Pinpoint the cell where the given text exists, returning its (X, Y) midpoint coordinate. 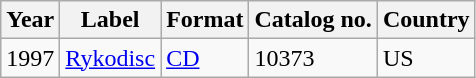
Country (426, 20)
Rykodisc (110, 58)
CD (205, 58)
US (426, 58)
Format (205, 20)
1997 (30, 58)
10373 (313, 58)
Label (110, 20)
Catalog no. (313, 20)
Year (30, 20)
